Detect which cell encompasses the target text, then output its (X, Y) center coordinate. 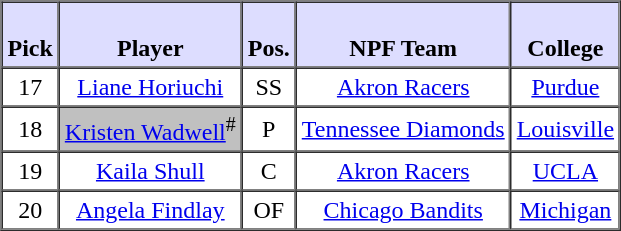
Louisville (566, 128)
Kaila Shull (150, 172)
Kristen Wadwell# (150, 128)
20 (30, 210)
Michigan (566, 210)
Pick (30, 35)
College (566, 35)
P (269, 128)
SS (269, 88)
Liane Horiuchi (150, 88)
OF (269, 210)
Tennessee Diamonds (404, 128)
Chicago Bandits (404, 210)
NPF Team (404, 35)
17 (30, 88)
Player (150, 35)
Purdue (566, 88)
Pos. (269, 35)
C (269, 172)
18 (30, 128)
UCLA (566, 172)
19 (30, 172)
Angela Findlay (150, 210)
